Extract the (x, y) coordinate from the center of the cell holding the provided text.  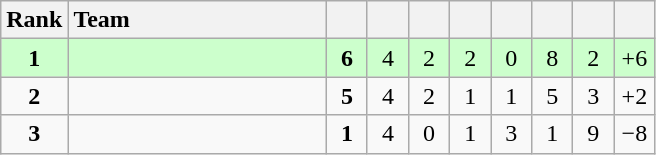
+6 (634, 58)
Team (198, 20)
+2 (634, 96)
9 (594, 134)
6 (346, 58)
Rank (34, 20)
−8 (634, 134)
8 (552, 58)
